Locate the cell with the specified text and output its (x, y) center coordinate. 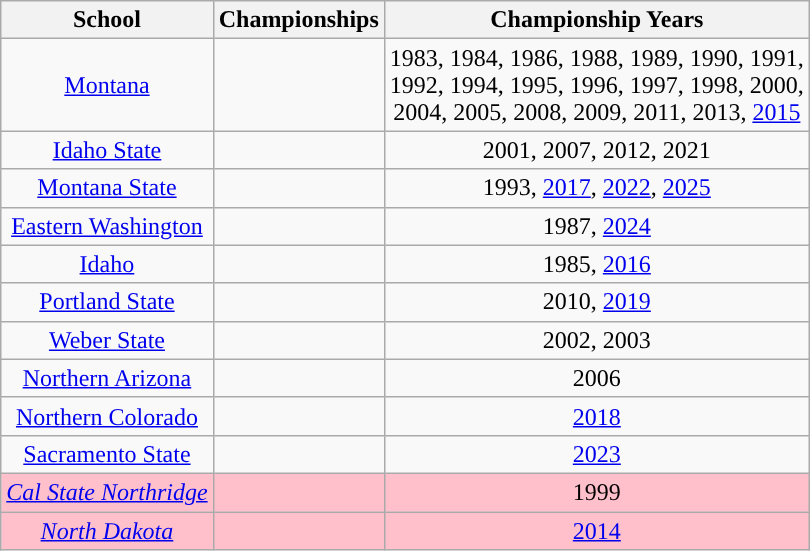
Championship Years (596, 20)
Northern Arizona (107, 378)
Sacramento State (107, 454)
Montana (107, 85)
North Dakota (107, 531)
2023 (596, 454)
Idaho (107, 264)
Championships (298, 20)
Idaho State (107, 150)
School (107, 20)
2010, 2019 (596, 302)
1985, 2016 (596, 264)
Portland State (107, 302)
1987, 2024 (596, 226)
Montana State (107, 188)
2006 (596, 378)
2018 (596, 416)
1999 (596, 492)
Weber State (107, 340)
Northern Colorado (107, 416)
1983, 1984, 1986, 1988, 1989, 1990, 1991,1992, 1994, 1995, 1996, 1997, 1998, 2000,2004, 2005, 2008, 2009, 2011, 2013, 2015 (596, 85)
1993, 2017, 2022, 2025 (596, 188)
2002, 2003 (596, 340)
2014 (596, 531)
Eastern Washington (107, 226)
Cal State Northridge (107, 492)
2001, 2007, 2012, 2021 (596, 150)
